From the cell containing the given text, extract its center point as [x, y] coordinate. 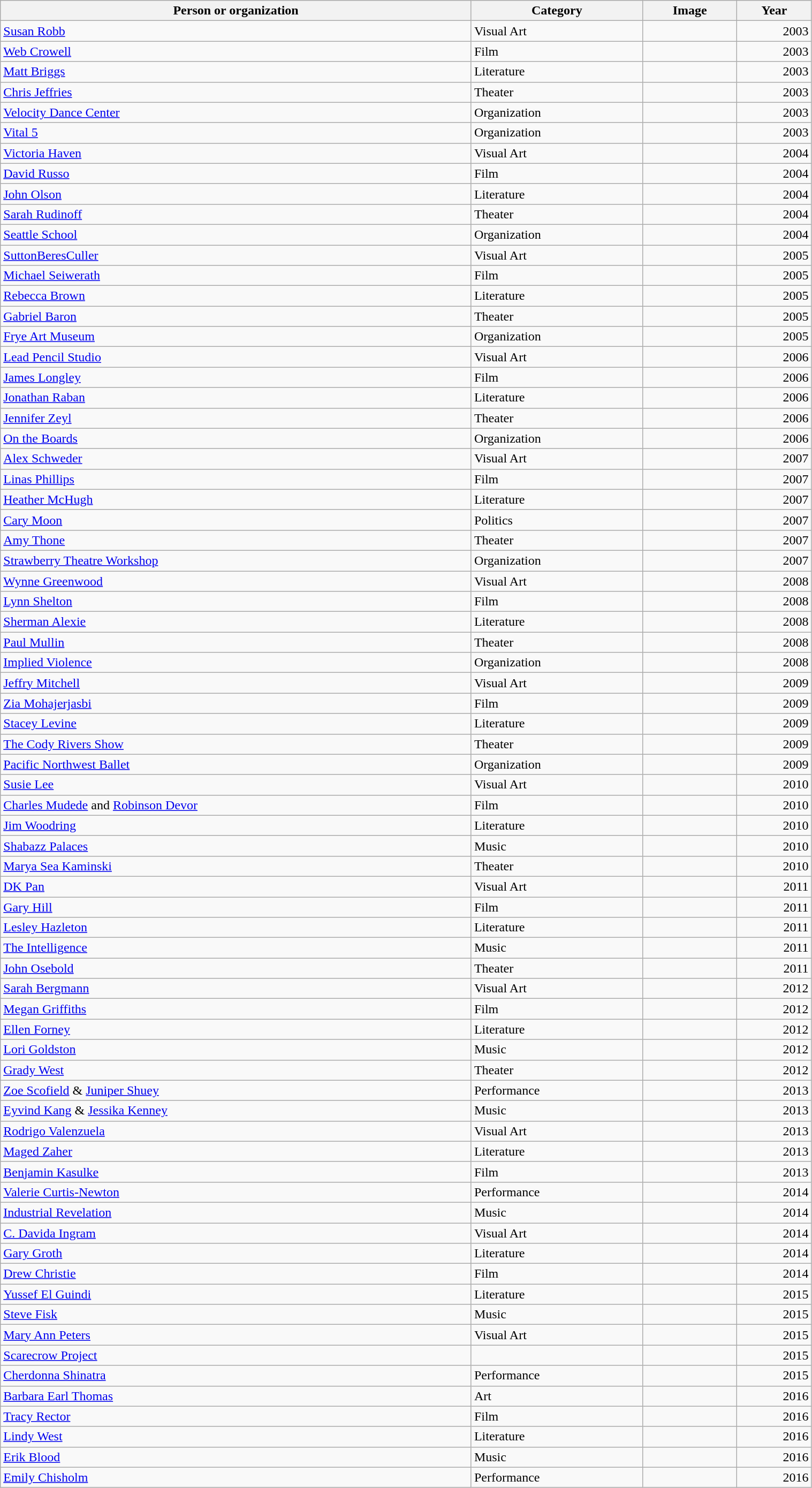
Lesley Hazleton [236, 928]
John Osebold [236, 968]
Rebecca Brown [236, 296]
Charles Mudede and Robinson Devor [236, 805]
Mary Ann Peters [236, 1335]
Vital 5 [236, 133]
Yussef El Guindi [236, 1294]
DK Pan [236, 886]
Art [557, 1396]
John Olson [236, 194]
Erik Blood [236, 1457]
Benjamin Kasulke [236, 1172]
Strawberry Theatre Workshop [236, 560]
Megan Griffiths [236, 1009]
Pacific Northwest Ballet [236, 764]
Image [689, 11]
Matt Briggs [236, 72]
C. Davida Ingram [236, 1233]
Susie Lee [236, 785]
Barbara Earl Thomas [236, 1396]
Grady West [236, 1070]
Michael Seiwerath [236, 276]
Web Crowell [236, 51]
Lead Pencil Studio [236, 357]
Lindy West [236, 1437]
Gabriel Baron [236, 316]
Sarah Rudinoff [236, 214]
David Russo [236, 173]
Stacey Levine [236, 724]
Marya Sea Kaminski [236, 866]
Shabazz Palaces [236, 846]
Velocity Dance Center [236, 112]
Politics [557, 520]
Victoria Haven [236, 153]
Susan Robb [236, 31]
James Longley [236, 377]
Gary Groth [236, 1254]
Zoe Scofield & Juniper Shuey [236, 1090]
Alex Schweder [236, 459]
Jonathan Raban [236, 398]
Cherdonna Shinatra [236, 1376]
Maged Zaher [236, 1151]
Year [774, 11]
Valerie Curtis-Newton [236, 1192]
Gary Hill [236, 907]
Scarecrow Project [236, 1355]
Jeffry Mitchell [236, 683]
Sherman Alexie [236, 622]
Frye Art Museum [236, 337]
Cary Moon [236, 520]
Jim Woodring [236, 825]
Chris Jeffries [236, 92]
Rodrigo Valenzuela [236, 1131]
Ellen Forney [236, 1029]
On the Boards [236, 438]
Wynne Greenwood [236, 581]
Paul Mullin [236, 642]
Category [557, 11]
Emily Chisholm [236, 1477]
Implied Violence [236, 663]
Heather McHugh [236, 499]
Industrial Revelation [236, 1212]
Seattle School [236, 234]
Steve Fisk [236, 1315]
SuttonBeresCuller [236, 255]
Drew Christie [236, 1274]
Lynn Shelton [236, 602]
Linas Phillips [236, 479]
The Intelligence [236, 948]
Person or organization [236, 11]
Jennifer Zeyl [236, 418]
Lori Goldston [236, 1050]
Amy Thone [236, 540]
The Cody Rivers Show [236, 744]
Tracy Rector [236, 1416]
Eyvind Kang & Jessika Kenney [236, 1111]
Zia Mohajerjasbi [236, 703]
Sarah Bergmann [236, 989]
